Identify which cell holds the provided text, then report its (x, y) central coordinate. 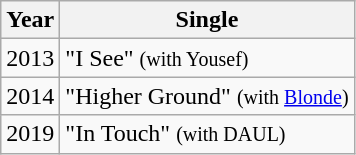
2019 (30, 134)
2013 (30, 58)
Year (30, 20)
"In Touch" (with DAUL) (207, 134)
"I See" (with Yousef) (207, 58)
2014 (30, 96)
Single (207, 20)
"Higher Ground" (with Blonde) (207, 96)
